Return the (X, Y) coordinate for the center point of the cell that contains the specified text.  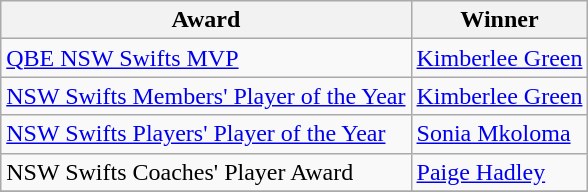
QBE NSW Swifts MVP (206, 58)
Award (206, 20)
Winner (500, 20)
NSW Swifts Players' Player of the Year (206, 134)
Sonia Mkoloma (500, 134)
Paige Hadley (500, 172)
NSW Swifts Coaches' Player Award (206, 172)
NSW Swifts Members' Player of the Year (206, 96)
